Identify which cell holds the provided text, then report its [x, y] central coordinate. 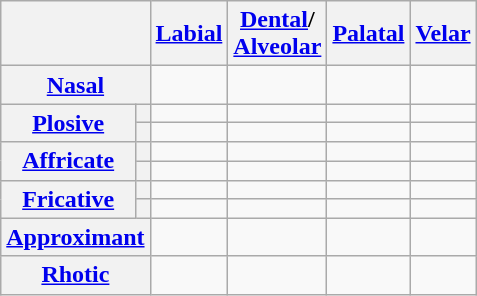
Labial [189, 34]
Palatal [368, 34]
Plosive [68, 123]
Velar [443, 34]
Fricative [68, 199]
Nasal [76, 85]
Dental/Alveolar [278, 34]
Affricate [68, 161]
Approximant [76, 237]
Rhotic [76, 275]
